Detect which cell encompasses the target text, then output its (X, Y) center coordinate. 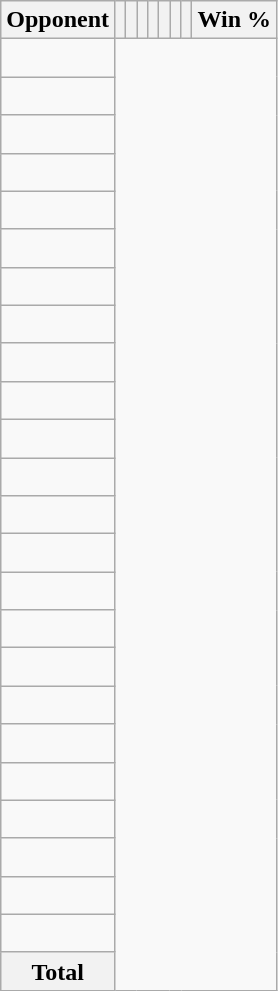
Win % (234, 20)
Total (58, 971)
Opponent (58, 20)
